Return (x, y) of the center of cell containing provided text 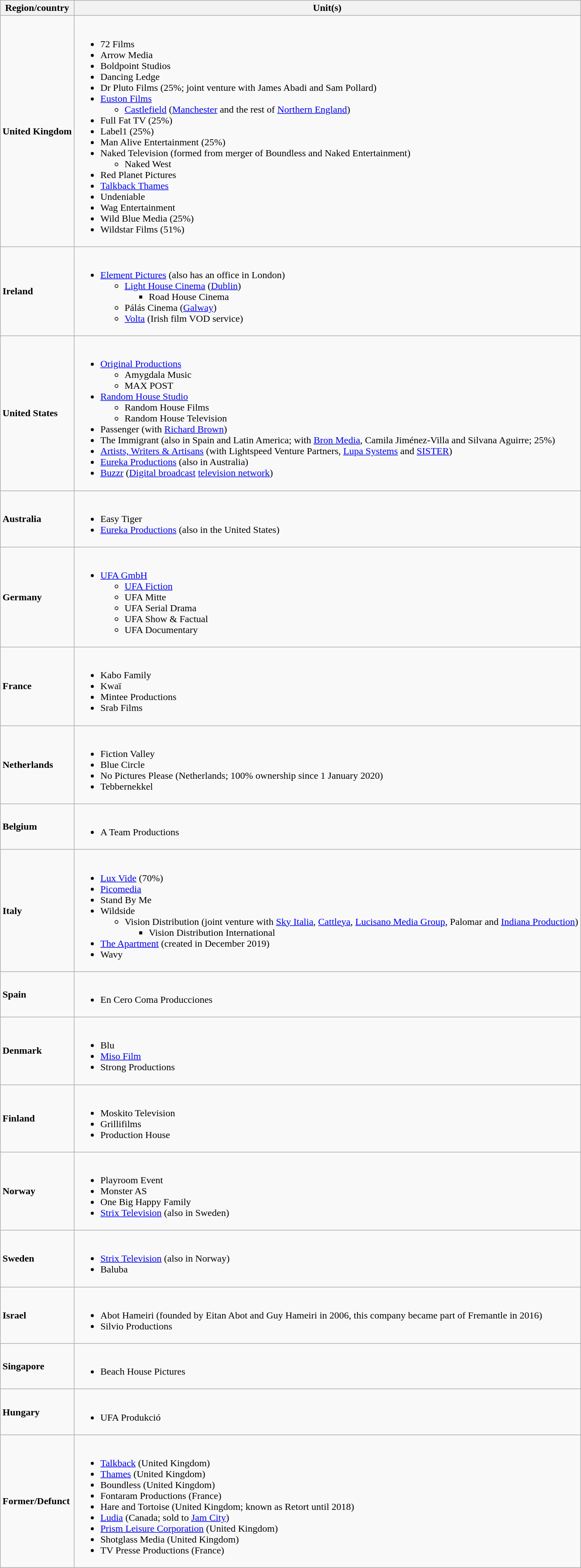
Hungary (37, 1412)
Norway (37, 1191)
Easy TigerEureka Productions (also in the United States) (327, 519)
Playroom EventMonster ASOne Big Happy FamilyStrix Television (also in Sweden) (327, 1191)
Ireland (37, 291)
Sweden (37, 1259)
Finland (37, 1118)
Region/country (37, 8)
UFA Produkció (327, 1412)
Singapore (37, 1366)
Former/Defunct (37, 1501)
Belgium (37, 827)
Netherlands (37, 765)
Moskito TelevisionGrillifilmsProduction House (327, 1118)
Beach House Pictures (327, 1366)
Kabo FamilyKwaïMintee ProductionsSrab Films (327, 686)
France (37, 686)
Germany (37, 597)
Unit(s) (327, 8)
United States (37, 413)
Element Pictures (also has an office in London)Light House Cinema (Dublin)Road House CinemaPálás Cinema (Galway)Volta (Irish film VOD service) (327, 291)
Abot Hameiri (founded by Eitan Abot and Guy Hameiri in 2006, this company became part of Fremantle in 2016)Silvio Productions (327, 1315)
UFA GmbHUFA FictionUFA MitteUFA Serial DramaUFA Show & FactualUFA Documentary (327, 597)
Italy (37, 910)
Australia (37, 519)
United Kingdom (37, 131)
Denmark (37, 1050)
A Team Productions (327, 827)
BluMiso FilmStrong Productions (327, 1050)
Strix Television (also in Norway)Baluba (327, 1259)
En Cero Coma Producciones (327, 994)
Spain (37, 994)
Israel (37, 1315)
Fiction ValleyBlue CircleNo Pictures Please (Netherlands; 100% ownership since 1 January 2020)Tebbernekkel (327, 765)
